Return (x, y) of the center of cell containing provided text 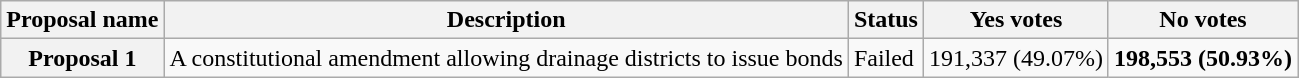
Proposal 1 (82, 58)
A constitutional amendment allowing drainage districts to issue bonds (506, 58)
Failed (886, 58)
Yes votes (1016, 20)
Description (506, 20)
198,553 (50.93%) (1202, 58)
Status (886, 20)
No votes (1202, 20)
191,337 (49.07%) (1016, 58)
Proposal name (82, 20)
